Locate the cell with the specified text and output its [x, y] center coordinate. 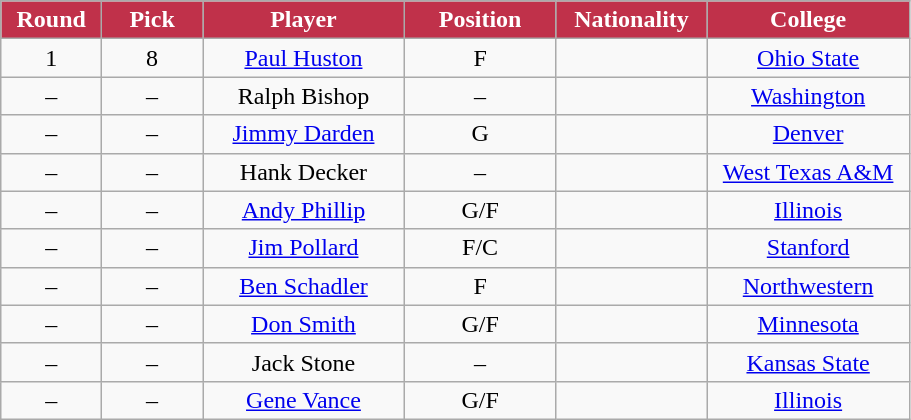
Ohio State [808, 58]
Ralph Bishop [304, 96]
F/C [480, 248]
College [808, 20]
Pick [152, 20]
Denver [808, 134]
Jack Stone [304, 362]
Nationality [632, 20]
Andy Phillip [304, 210]
Jimmy Darden [304, 134]
G [480, 134]
8 [152, 58]
Paul Huston [304, 58]
Kansas State [808, 362]
Hank Decker [304, 172]
1 [52, 58]
Northwestern [808, 286]
Don Smith [304, 324]
Gene Vance [304, 400]
Player [304, 20]
Jim Pollard [304, 248]
Stanford [808, 248]
Ben Schadler [304, 286]
Position [480, 20]
West Texas A&M [808, 172]
Round [52, 20]
Washington [808, 96]
Minnesota [808, 324]
